Provide the (X, Y) coordinate of the cell's center where the given text is located.  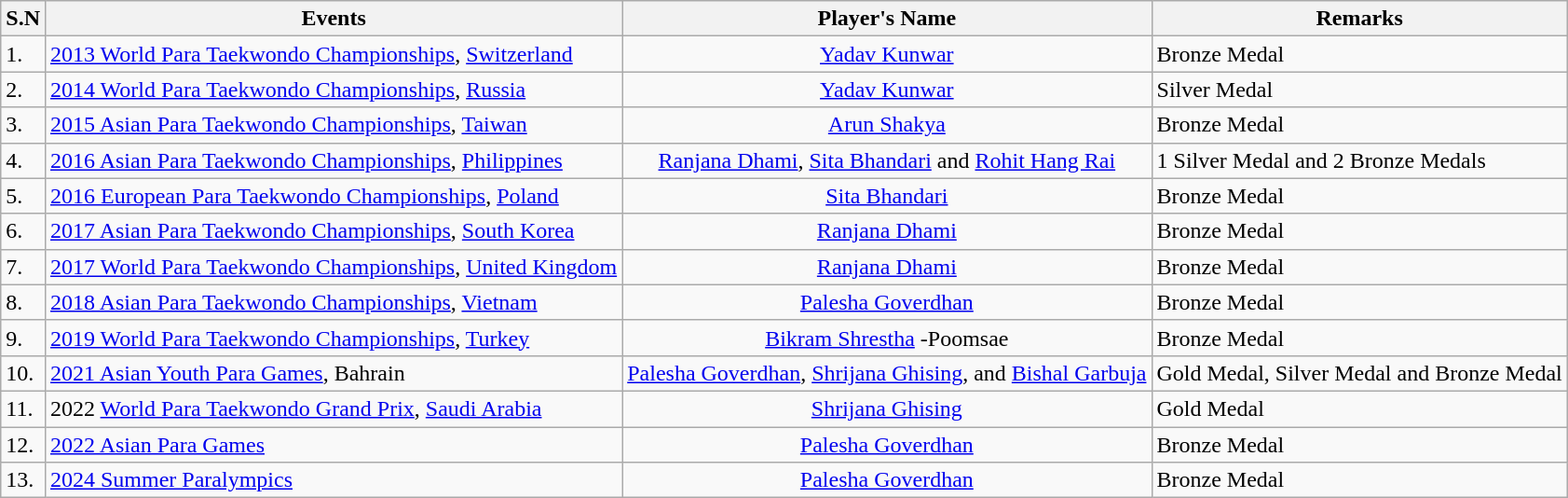
Arun Shakya (887, 125)
2013 World Para Taekwondo Championships, Switzerland (334, 54)
11. (23, 408)
2. (23, 90)
Gold Medal, Silver Medal and Bronze Medal (1359, 373)
Palesha Goverdhan, Shrijana Ghising, and Bishal Garbuja (887, 373)
5. (23, 196)
Silver Medal (1359, 90)
2017 World Para Taekwondo Championships, United Kingdom (334, 267)
4. (23, 160)
2022 World Para Taekwondo Grand Prix, Saudi Arabia (334, 408)
2016 Asian Para Taekwondo Championships, Philippines (334, 160)
2019 World Para Taekwondo Championships, Turkey (334, 338)
9. (23, 338)
10. (23, 373)
2021 Asian Youth Para Games, Bahrain (334, 373)
2016 European Para Taekwondo Championships, Poland (334, 196)
2014 World Para Taekwondo Championships, Russia (334, 90)
12. (23, 445)
2017 Asian Para Taekwondo Championships, South Korea (334, 231)
2015 Asian Para Taekwondo Championships, Taiwan (334, 125)
Bikram Shrestha -Poomsae (887, 338)
Events (334, 19)
2024 Summer Paralympics (334, 480)
Ranjana Dhami, Sita Bhandari and Rohit Hang Rai (887, 160)
6. (23, 231)
1. (23, 54)
Player's Name (887, 19)
Gold Medal (1359, 408)
Remarks (1359, 19)
7. (23, 267)
13. (23, 480)
2018 Asian Para Taekwondo Championships, Vietnam (334, 302)
Shrijana Ghising (887, 408)
3. (23, 125)
2022 Asian Para Games (334, 445)
8. (23, 302)
1 Silver Medal and 2 Bronze Medals (1359, 160)
S.N (23, 19)
Sita Bhandari (887, 196)
